Capture the cell that displays the provided text and extract its (X, Y) central coordinate. 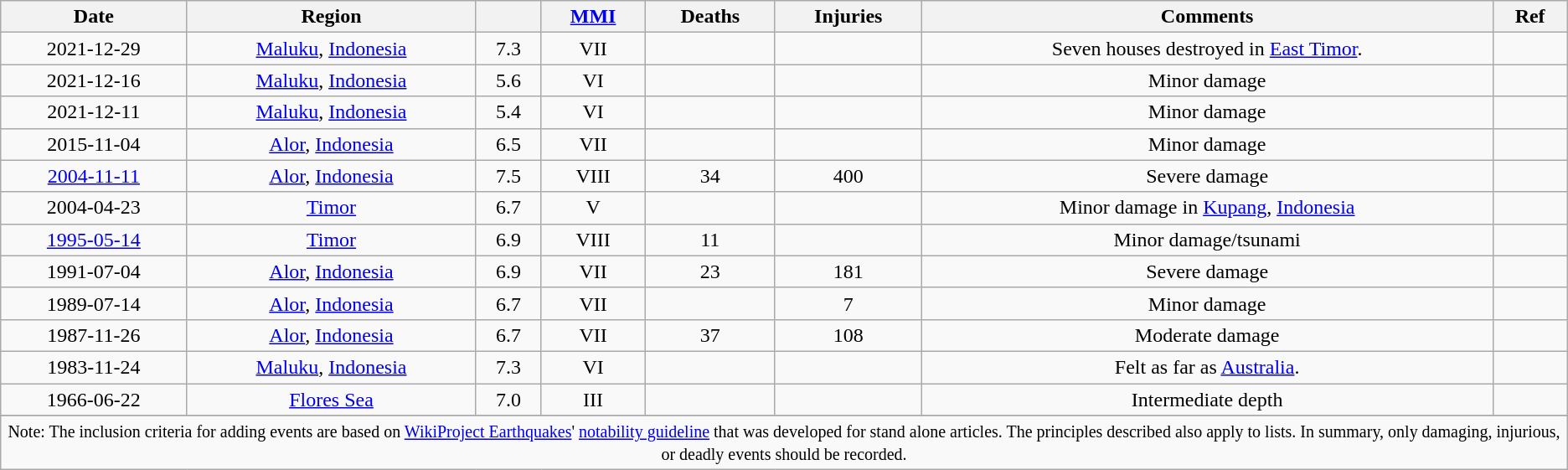
1966-06-22 (94, 400)
V (593, 208)
23 (710, 271)
1995-05-14 (94, 240)
2015-11-04 (94, 144)
Minor damage/tsunami (1207, 240)
MMI (593, 17)
2004-11-11 (94, 176)
Ref (1529, 17)
Deaths (710, 17)
Comments (1207, 17)
7.5 (508, 176)
Felt as far as Australia. (1207, 367)
III (593, 400)
1991-07-04 (94, 271)
181 (848, 271)
1987-11-26 (94, 335)
Flores Sea (332, 400)
7.0 (508, 400)
Seven houses destroyed in East Timor. (1207, 49)
2004-04-23 (94, 208)
Region (332, 17)
108 (848, 335)
1989-07-14 (94, 303)
2021-12-29 (94, 49)
37 (710, 335)
5.4 (508, 112)
Minor damage in Kupang, Indonesia (1207, 208)
34 (710, 176)
6.5 (508, 144)
7 (848, 303)
Intermediate depth (1207, 400)
Date (94, 17)
400 (848, 176)
Injuries (848, 17)
1983-11-24 (94, 367)
Moderate damage (1207, 335)
2021-12-16 (94, 80)
5.6 (508, 80)
2021-12-11 (94, 112)
11 (710, 240)
